Return [X, Y] of the center of cell containing provided text 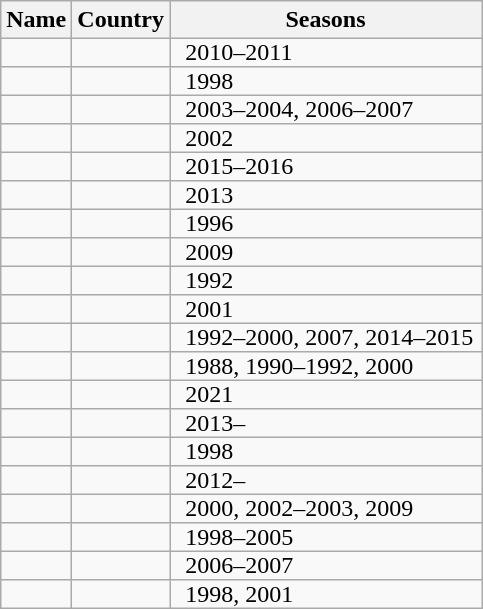
1988, 1990–1992, 2000 [326, 366]
2010–2011 [326, 53]
1998, 2001 [326, 594]
2012– [326, 480]
2021 [326, 395]
2001 [326, 309]
2002 [326, 138]
1992–2000, 2007, 2014–2015 [326, 338]
2015–2016 [326, 167]
Country [121, 20]
1998–2005 [326, 537]
2006–2007 [326, 566]
2000, 2002–2003, 2009 [326, 509]
1996 [326, 224]
1992 [326, 281]
2013 [326, 195]
2013– [326, 423]
Name [36, 20]
2009 [326, 252]
2003–2004, 2006–2007 [326, 110]
Seasons [326, 20]
